Provide the [X, Y] coordinate of the cell's center where the given text is located.  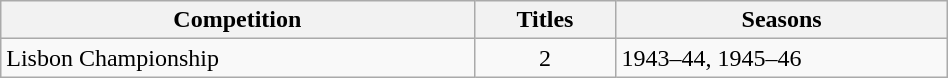
1943–44, 1945–46 [782, 58]
Lisbon Championship [238, 58]
Titles [545, 20]
Seasons [782, 20]
2 [545, 58]
Competition [238, 20]
